Search for the cell housing the specified text and yield its [x, y] center coordinate. 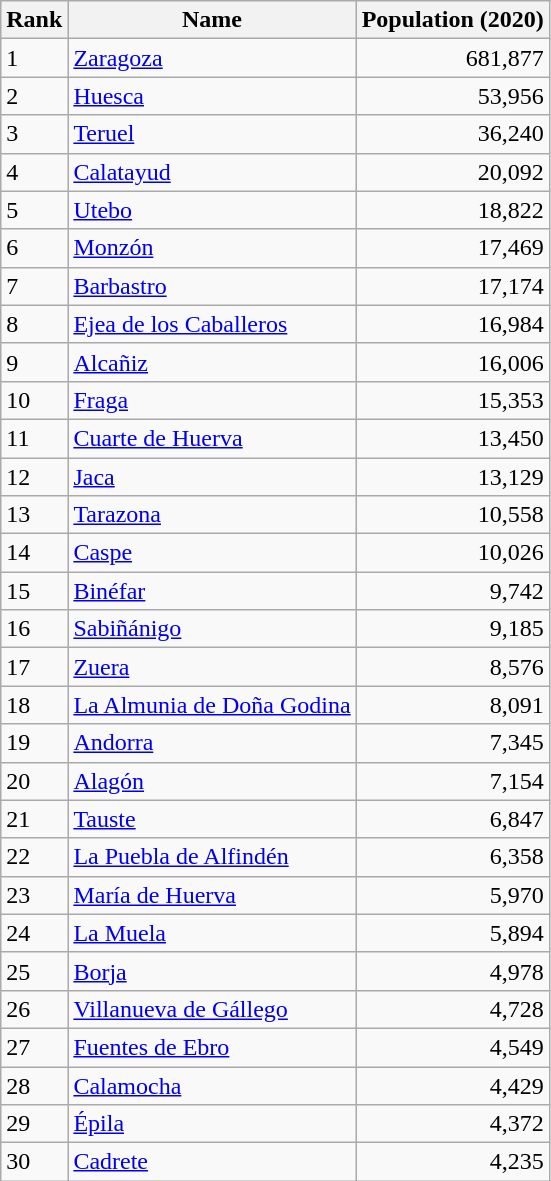
Jaca [212, 477]
17,174 [452, 286]
27 [34, 1047]
La Almunia de Doña Godina [212, 705]
Calatayud [212, 172]
Cadrete [212, 1162]
25 [34, 971]
18,822 [452, 210]
20,092 [452, 172]
Cuarte de Huerva [212, 438]
3 [34, 134]
13 [34, 515]
17,469 [452, 248]
Épila [212, 1124]
19 [34, 743]
1 [34, 58]
5 [34, 210]
La Muela [212, 933]
10,558 [452, 515]
36,240 [452, 134]
Population (2020) [452, 20]
Zaragoza [212, 58]
18 [34, 705]
9 [34, 362]
13,450 [452, 438]
5,894 [452, 933]
12 [34, 477]
7,154 [452, 781]
20 [34, 781]
Alcañiz [212, 362]
7 [34, 286]
4,372 [452, 1124]
Utebo [212, 210]
Name [212, 20]
Fuentes de Ebro [212, 1047]
4,549 [452, 1047]
13,129 [452, 477]
24 [34, 933]
4 [34, 172]
9,185 [452, 629]
Monzón [212, 248]
María de Huerva [212, 895]
15,353 [452, 400]
28 [34, 1085]
10 [34, 400]
Teruel [212, 134]
16,984 [452, 324]
21 [34, 819]
16,006 [452, 362]
681,877 [452, 58]
5,970 [452, 895]
11 [34, 438]
Ejea de los Caballeros [212, 324]
8 [34, 324]
22 [34, 857]
4,429 [452, 1085]
10,026 [452, 553]
23 [34, 895]
Caspe [212, 553]
15 [34, 591]
Zuera [212, 667]
9,742 [452, 591]
Calamocha [212, 1085]
8,576 [452, 667]
Fraga [212, 400]
53,956 [452, 96]
6,358 [452, 857]
Villanueva de Gállego [212, 1009]
Barbastro [212, 286]
Tauste [212, 819]
14 [34, 553]
Huesca [212, 96]
Alagón [212, 781]
7,345 [452, 743]
8,091 [452, 705]
Sabiñánigo [212, 629]
Binéfar [212, 591]
6 [34, 248]
29 [34, 1124]
4,978 [452, 971]
17 [34, 667]
6,847 [452, 819]
Tarazona [212, 515]
Rank [34, 20]
4,728 [452, 1009]
La Puebla de Alfindén [212, 857]
2 [34, 96]
16 [34, 629]
26 [34, 1009]
Andorra [212, 743]
4,235 [452, 1162]
Borja [212, 971]
30 [34, 1162]
